Determine the (X, Y) coordinate at the center of the cell enclosing the given text.  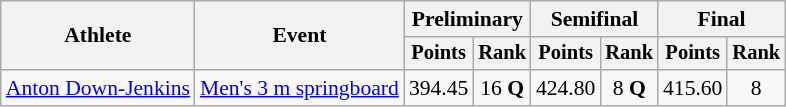
394.45 (438, 88)
Event (300, 36)
424.80 (566, 88)
Athlete (98, 36)
Semifinal (594, 19)
Preliminary (468, 19)
415.60 (692, 88)
Men's 3 m springboard (300, 88)
8 Q (629, 88)
Final (722, 19)
8 (756, 88)
Anton Down-Jenkins (98, 88)
16 Q (502, 88)
